For the text-containing cell, return its midpoint in (x, y) coordinate format. 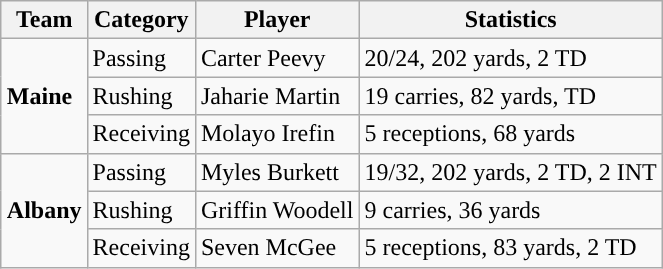
Statistics (510, 20)
Albany (44, 210)
9 carries, 36 yards (510, 210)
Category (141, 20)
Carter Peevy (277, 58)
5 receptions, 68 yards (510, 134)
Myles Burkett (277, 172)
Jaharie Martin (277, 96)
Maine (44, 96)
20/24, 202 yards, 2 TD (510, 58)
Seven McGee (277, 248)
19/32, 202 yards, 2 TD, 2 INT (510, 172)
Team (44, 20)
Griffin Woodell (277, 210)
19 carries, 82 yards, TD (510, 96)
Player (277, 20)
5 receptions, 83 yards, 2 TD (510, 248)
Molayo Irefin (277, 134)
